Return [X, Y] of the center of cell containing provided text 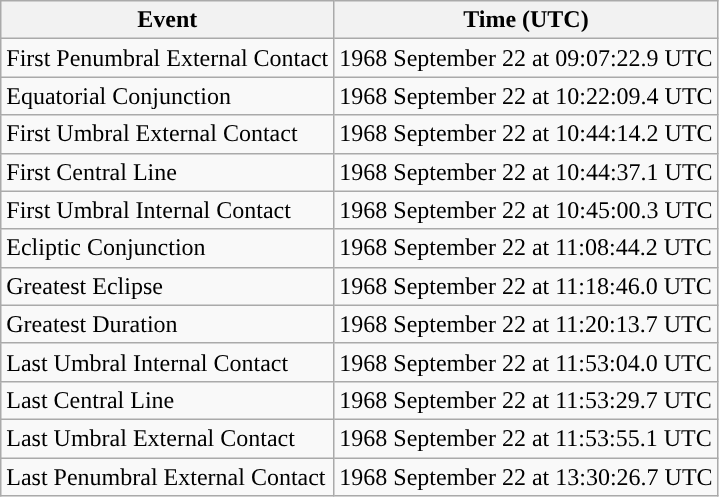
Last Penumbral External Contact [168, 477]
1968 September 22 at 11:53:55.1 UTC [526, 438]
1968 September 22 at 10:22:09.4 UTC [526, 96]
Last Umbral Internal Contact [168, 362]
First Umbral Internal Contact [168, 210]
Greatest Eclipse [168, 286]
First Umbral External Contact [168, 134]
1968 September 22 at 11:53:29.7 UTC [526, 400]
Time (UTC) [526, 20]
1968 September 22 at 11:20:13.7 UTC [526, 324]
Equatorial Conjunction [168, 96]
Last Central Line [168, 400]
Last Umbral External Contact [168, 438]
Greatest Duration [168, 324]
1968 September 22 at 09:07:22.9 UTC [526, 58]
1968 September 22 at 10:44:14.2 UTC [526, 134]
Event [168, 20]
First Central Line [168, 172]
1968 September 22 at 11:53:04.0 UTC [526, 362]
1968 September 22 at 10:44:37.1 UTC [526, 172]
1968 September 22 at 11:08:44.2 UTC [526, 248]
Ecliptic Conjunction [168, 248]
First Penumbral External Contact [168, 58]
1968 September 22 at 11:18:46.0 UTC [526, 286]
1968 September 22 at 13:30:26.7 UTC [526, 477]
1968 September 22 at 10:45:00.3 UTC [526, 210]
